Find where the given text appears and provide that cell's center as (x, y) coordinate. 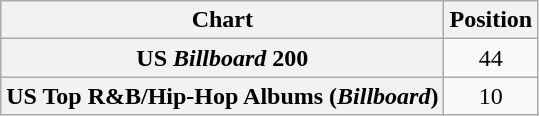
Chart (222, 20)
44 (491, 58)
US Billboard 200 (222, 58)
Position (491, 20)
10 (491, 96)
US Top R&B/Hip-Hop Albums (Billboard) (222, 96)
